From the cell containing the given text, extract its center point as [x, y] coordinate. 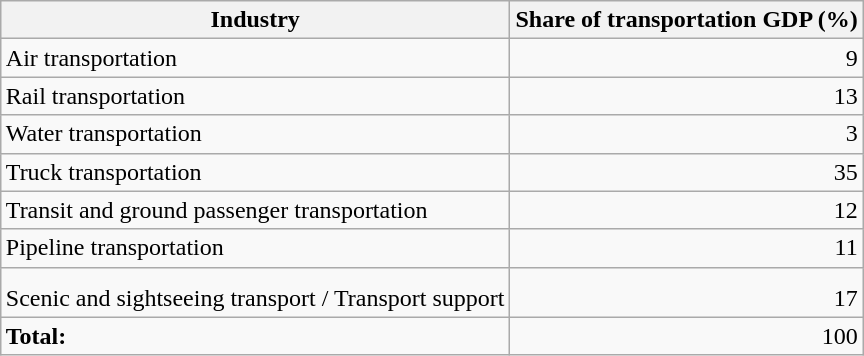
35 [686, 172]
Share of transportation GDP (%) [686, 20]
Rail transportation [255, 96]
100 [686, 336]
Scenic and sightseeing transport / Transport support [255, 292]
17 [686, 292]
3 [686, 134]
Total: [255, 336]
Truck transportation [255, 172]
Water transportation [255, 134]
12 [686, 210]
11 [686, 248]
13 [686, 96]
Industry [255, 20]
Air transportation [255, 58]
Transit and ground passenger transportation [255, 210]
Pipeline transportation [255, 248]
9 [686, 58]
